Output the [X, Y] coordinate of the center of the cell containing the given text.  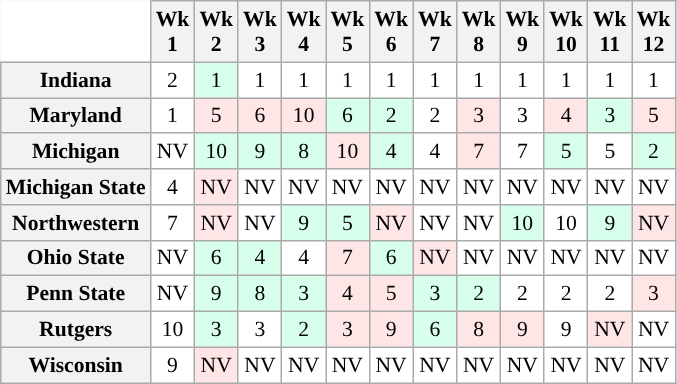
Wk9 [522, 32]
Michigan [76, 152]
Ohio State [76, 258]
Wk4 [304, 32]
Wk7 [435, 32]
Wk8 [479, 32]
Wk12 [654, 32]
Wk3 [260, 32]
Wk5 [348, 32]
Wk2 [216, 32]
Wk11 [610, 32]
Michigan State [76, 187]
Wk6 [391, 32]
Northwestern [76, 223]
Rutgers [76, 330]
Indiana [76, 80]
Wk10 [566, 32]
Wisconsin [76, 365]
Penn State [76, 294]
Maryland [76, 116]
Wk 1 [173, 32]
